Find where the given text appears and provide that cell's center as [x, y] coordinate. 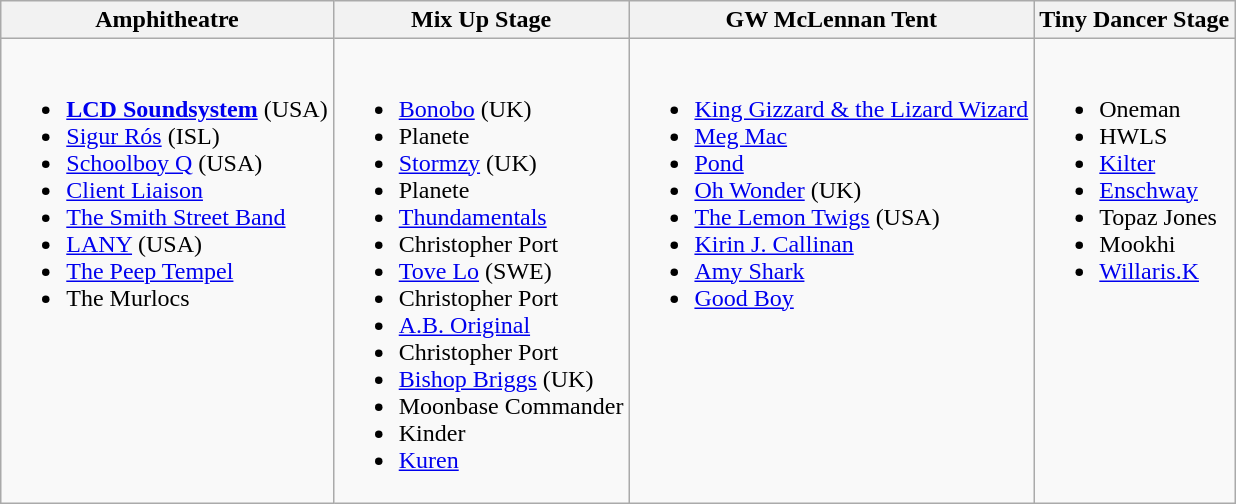
Amphitheatre [167, 20]
Mix Up Stage [481, 20]
LCD Soundsystem (USA)Sigur Rós (ISL)Schoolboy Q (USA)Client LiaisonThe Smith Street BandLANY (USA)The Peep TempelThe Murlocs [167, 271]
King Gizzard & the Lizard WizardMeg MacPondOh Wonder (UK)The Lemon Twigs (USA)Kirin J. CallinanAmy SharkGood Boy [832, 271]
Tiny Dancer Stage [1134, 20]
OnemanHWLSKilterEnschwayTopaz JonesMookhiWillaris.K [1134, 271]
GW McLennan Tent [832, 20]
